Detect which cell encompasses the target text, then output its [x, y] center coordinate. 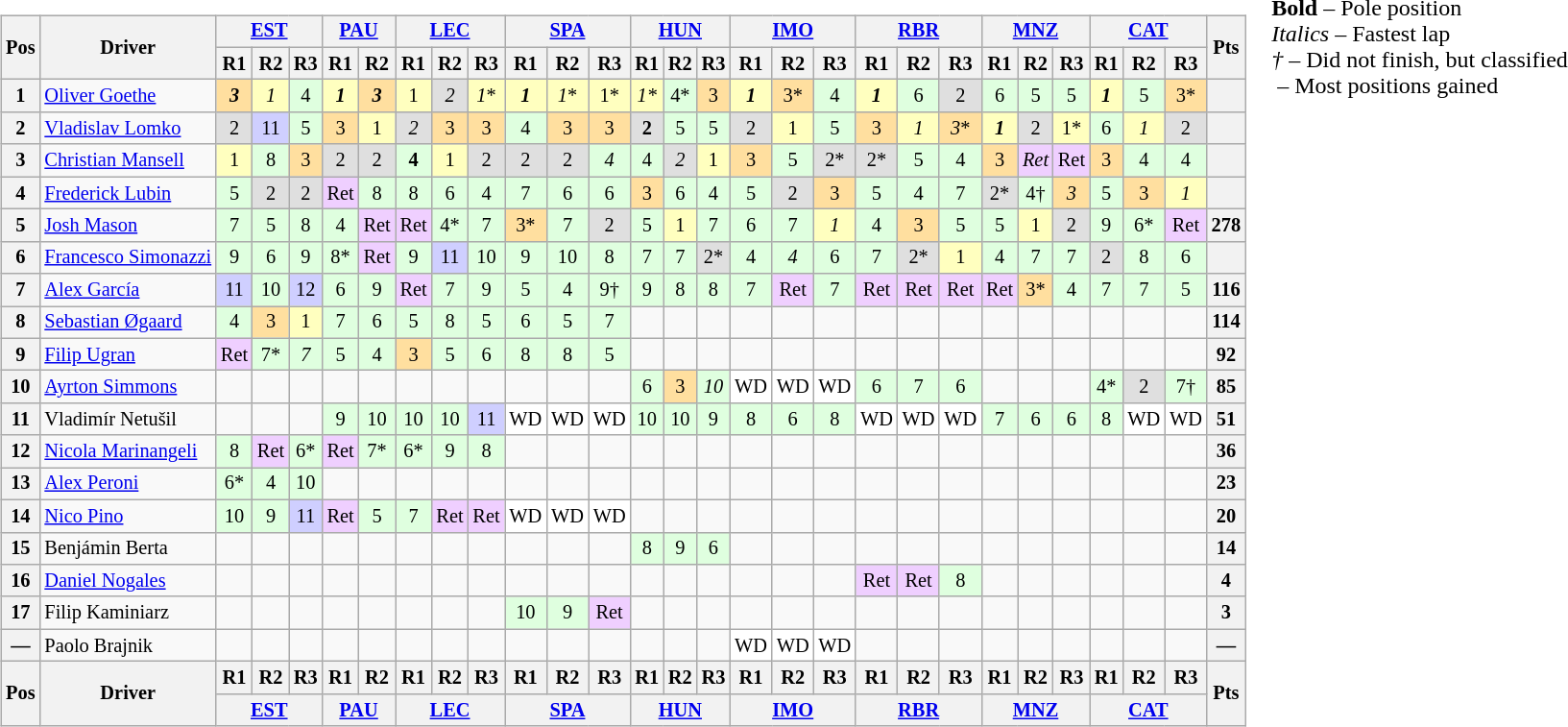
Vladimír Netušil [127, 420]
Paolo Brajnik [127, 645]
9† [610, 290]
51 [1226, 420]
8* [341, 257]
116 [1226, 290]
Francesco Simonazzi [127, 257]
278 [1226, 226]
23 [1226, 484]
36 [1226, 451]
85 [1226, 387]
114 [1226, 323]
Alex Peroni [127, 484]
4† [1035, 193]
Josh Mason [127, 226]
Ayrton Simmons [127, 387]
Christian Mansell [127, 160]
Benjámin Berta [127, 548]
Frederick Lubin [127, 193]
Daniel Nogales [127, 581]
92 [1226, 354]
Alex García [127, 290]
Oliver Goethe [127, 96]
20 [1226, 516]
Filip Kaminiarz [127, 613]
Nicola Marinangeli [127, 451]
Sebastian Øgaard [127, 323]
13 [20, 484]
7† [1186, 387]
Nico Pino [127, 516]
16 [20, 581]
17 [20, 613]
Filip Ugran [127, 354]
Vladislav Lomko [127, 129]
15 [20, 548]
